Detect which cell encompasses the target text, then output its [x, y] center coordinate. 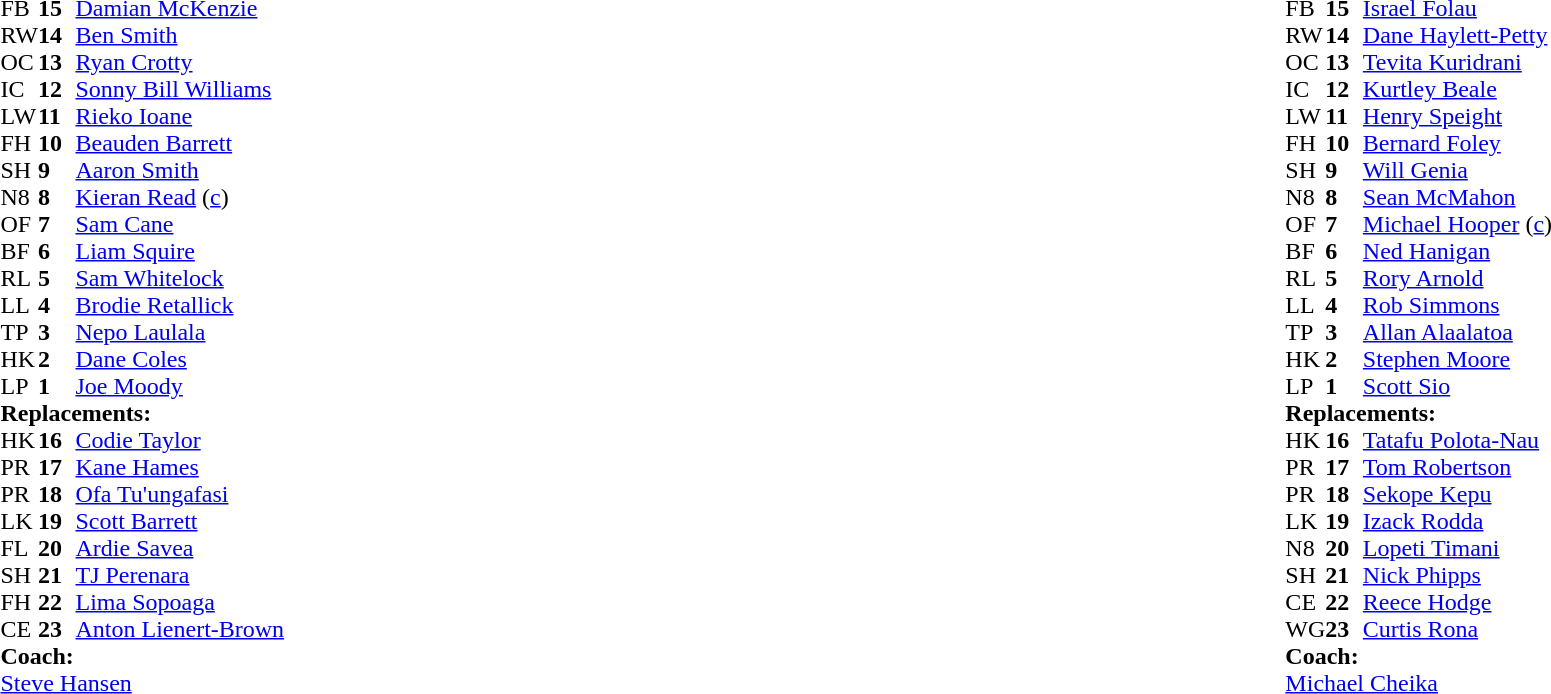
Kieran Read (c) [180, 198]
Ben Smith [180, 36]
Rieko Ioane [180, 116]
Lima Sopoaga [180, 602]
Ofa Tu'ungafasi [180, 494]
Liam Squire [180, 252]
FL [19, 548]
WG [1305, 630]
TJ Perenara [180, 576]
Replacements: [142, 414]
Nepo Laulala [180, 332]
Ardie Savea [180, 548]
Sam Cane [180, 224]
Beauden Barrett [180, 144]
Codie Taylor [180, 440]
Joe Moody [180, 386]
Anton Lienert-Brown [180, 630]
Sonny Bill Williams [180, 90]
Dane Coles [180, 360]
Scott Barrett [180, 522]
Coach: [142, 656]
Aaron Smith [180, 170]
Kane Hames [180, 468]
Sam Whitelock [180, 278]
Brodie Retallick [180, 306]
Ryan Crotty [180, 62]
